Detect which cell encompasses the target text, then output its [x, y] center coordinate. 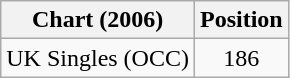
186 [241, 58]
Position [241, 20]
Chart (2006) [98, 20]
UK Singles (OCC) [98, 58]
